Determine the (X, Y) coordinate at the center of the cell enclosing the given text.  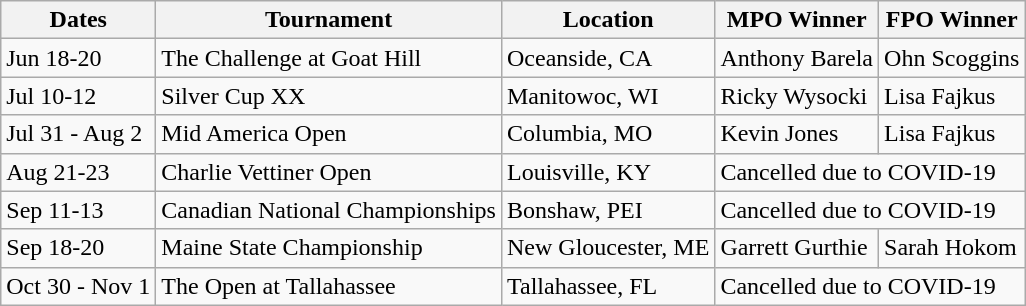
Jun 18-20 (78, 58)
Sep 11-13 (78, 210)
Ohn Scoggins (952, 58)
Charlie Vettiner Open (329, 172)
Louisville, KY (608, 172)
Garrett Gurthie (797, 248)
Aug 21-23 (78, 172)
Oct 30 - Nov 1 (78, 286)
New Gloucester, ME (608, 248)
Maine State Championship (329, 248)
Anthony Barela (797, 58)
Kevin Jones (797, 134)
Manitowoc, WI (608, 96)
Ricky Wysocki (797, 96)
Jul 31 - Aug 2 (78, 134)
Jul 10-12 (78, 96)
The Open at Tallahassee (329, 286)
Location (608, 20)
MPO Winner (797, 20)
Tallahassee, FL (608, 286)
Bonshaw, PEI (608, 210)
The Challenge at Goat Hill (329, 58)
FPO Winner (952, 20)
Oceanside, CA (608, 58)
Tournament (329, 20)
Mid America Open (329, 134)
Columbia, MO (608, 134)
Sarah Hokom (952, 248)
Dates (78, 20)
Sep 18-20 (78, 248)
Canadian National Championships (329, 210)
Silver Cup XX (329, 96)
